Locate the cell with the specified text and output its [X, Y] center coordinate. 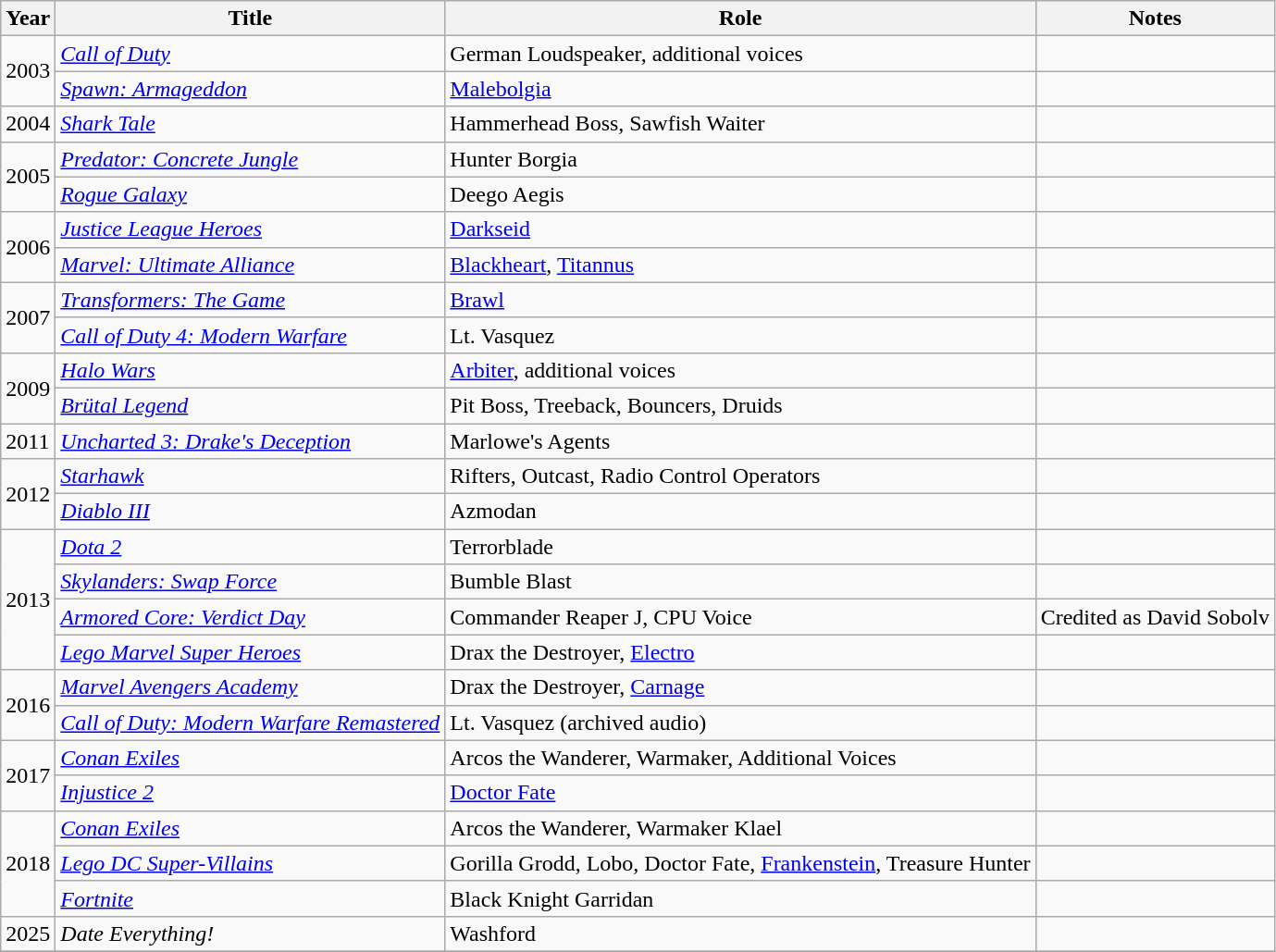
Hunter Borgia [740, 159]
2005 [28, 177]
2016 [28, 705]
Malebolgia [740, 89]
2011 [28, 441]
Rogue Galaxy [250, 194]
Notes [1155, 19]
Brütal Legend [250, 405]
Drax the Destroyer, Carnage [740, 687]
Transformers: The Game [250, 300]
Role [740, 19]
Call of Duty: Modern Warfare Remastered [250, 723]
2003 [28, 71]
Doctor Fate [740, 793]
Injustice 2 [250, 793]
Starhawk [250, 476]
Lt. Vasquez [740, 335]
Hammerhead Boss, Sawfish Waiter [740, 124]
Marvel Avengers Academy [250, 687]
Call of Duty 4: Modern Warfare [250, 335]
Terrorblade [740, 547]
2025 [28, 933]
Bumble Blast [740, 582]
Deego Aegis [740, 194]
Arbiter, additional voices [740, 370]
Diablo III [250, 512]
Rifters, Outcast, Radio Control Operators [740, 476]
Brawl [740, 300]
2009 [28, 388]
Marlowe's Agents [740, 441]
German Loudspeaker, additional voices [740, 54]
Spawn: Armageddon [250, 89]
2006 [28, 247]
Gorilla Grodd, Lobo, Doctor Fate, Frankenstein, Treasure Hunter [740, 863]
Date Everything! [250, 933]
Pit Boss, Treeback, Bouncers, Druids [740, 405]
Shark Tale [250, 124]
2013 [28, 600]
2007 [28, 317]
Fortnite [250, 898]
2017 [28, 775]
Predator: Concrete Jungle [250, 159]
Title [250, 19]
2004 [28, 124]
Lt. Vasquez (archived audio) [740, 723]
Black Knight Garridan [740, 898]
Drax the Destroyer, Electro [740, 652]
Lego DC Super-Villains [250, 863]
Skylanders: Swap Force [250, 582]
Blackheart, Titannus [740, 265]
2018 [28, 863]
Year [28, 19]
Halo Wars [250, 370]
Marvel: Ultimate Alliance [250, 265]
Washford [740, 933]
Commander Reaper J, CPU Voice [740, 617]
Lego Marvel Super Heroes [250, 652]
Arcos the Wanderer, Warmaker, Additional Voices [740, 758]
Darkseid [740, 229]
Armored Core: Verdict Day [250, 617]
Uncharted 3: Drake's Deception [250, 441]
Arcos the Wanderer, Warmaker Klael [740, 828]
Justice League Heroes [250, 229]
Credited as David Sobolv [1155, 617]
2012 [28, 494]
Dota 2 [250, 547]
Call of Duty [250, 54]
Azmodan [740, 512]
